Return the (x, y) coordinate for the center point of the cell that contains the specified text.  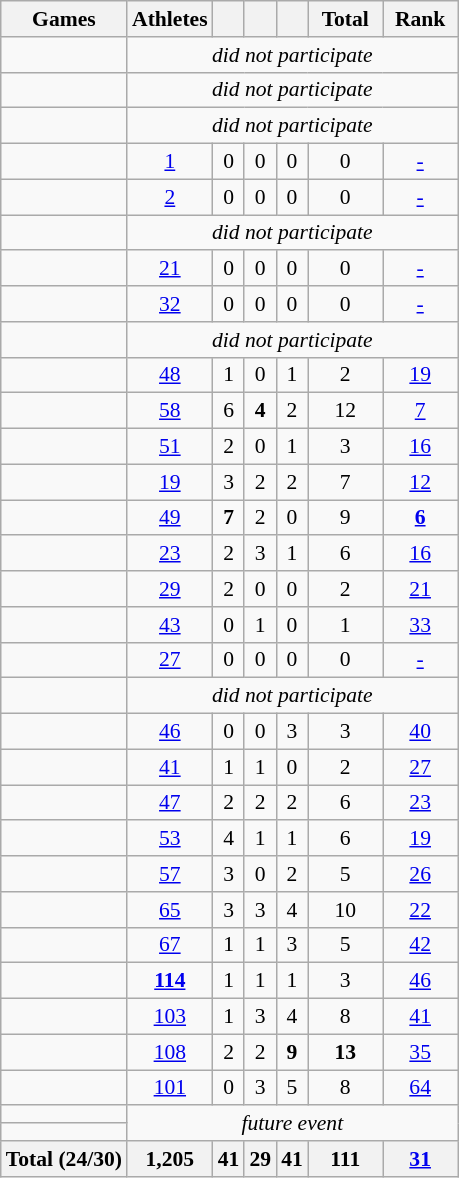
111 (346, 1159)
Athletes (170, 19)
10 (346, 910)
49 (170, 518)
22 (420, 910)
47 (170, 803)
13 (346, 1052)
33 (420, 625)
101 (170, 1088)
51 (170, 447)
Total (24/30) (64, 1159)
future event (292, 1124)
Games (64, 19)
114 (170, 981)
40 (420, 732)
42 (420, 945)
43 (170, 625)
31 (420, 1159)
48 (170, 375)
32 (170, 304)
57 (170, 874)
1,205 (170, 1159)
67 (170, 945)
103 (170, 1017)
35 (420, 1052)
Rank (420, 19)
Total (346, 19)
53 (170, 839)
58 (170, 411)
108 (170, 1052)
65 (170, 910)
26 (420, 874)
64 (420, 1088)
